Determine the (x, y) coordinate at the center of the cell enclosing the given text.  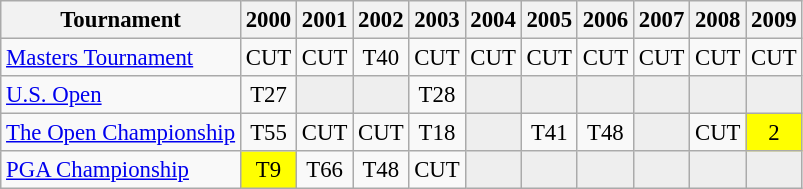
Tournament (121, 20)
2001 (325, 20)
2000 (268, 20)
The Open Championship (121, 133)
T28 (437, 95)
T18 (437, 133)
Masters Tournament (121, 58)
T9 (268, 170)
2004 (493, 20)
2003 (437, 20)
PGA Championship (121, 170)
T55 (268, 133)
2002 (381, 20)
T27 (268, 95)
2 (774, 133)
U.S. Open (121, 95)
T66 (325, 170)
2009 (774, 20)
2006 (605, 20)
T40 (381, 58)
2008 (718, 20)
2007 (661, 20)
2005 (549, 20)
T41 (549, 133)
